Output the (x, y) coordinate of the center of the cell containing the given text.  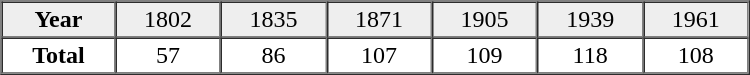
1905 (485, 20)
86 (274, 56)
Total (59, 56)
57 (168, 56)
107 (379, 56)
1939 (590, 20)
Year (59, 20)
1835 (274, 20)
109 (485, 56)
1802 (168, 20)
1871 (379, 20)
118 (590, 56)
1961 (696, 20)
108 (696, 56)
